Return [x, y] of the center of cell containing provided text 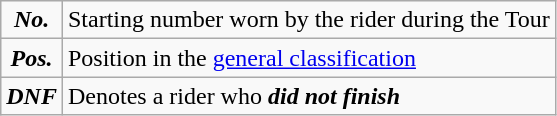
Position in the general classification [308, 58]
DNF [32, 96]
No. [32, 20]
Starting number worn by the rider during the Tour [308, 20]
Denotes a rider who did not finish [308, 96]
Pos. [32, 58]
